Pinpoint the cell where the given text exists, returning its [X, Y] midpoint coordinate. 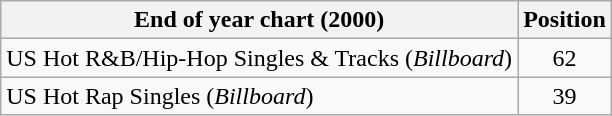
End of year chart (2000) [260, 20]
62 [565, 58]
39 [565, 96]
US Hot Rap Singles (Billboard) [260, 96]
US Hot R&B/Hip-Hop Singles & Tracks (Billboard) [260, 58]
Position [565, 20]
